Determine the [X, Y] coordinate at the center of the cell enclosing the given text.  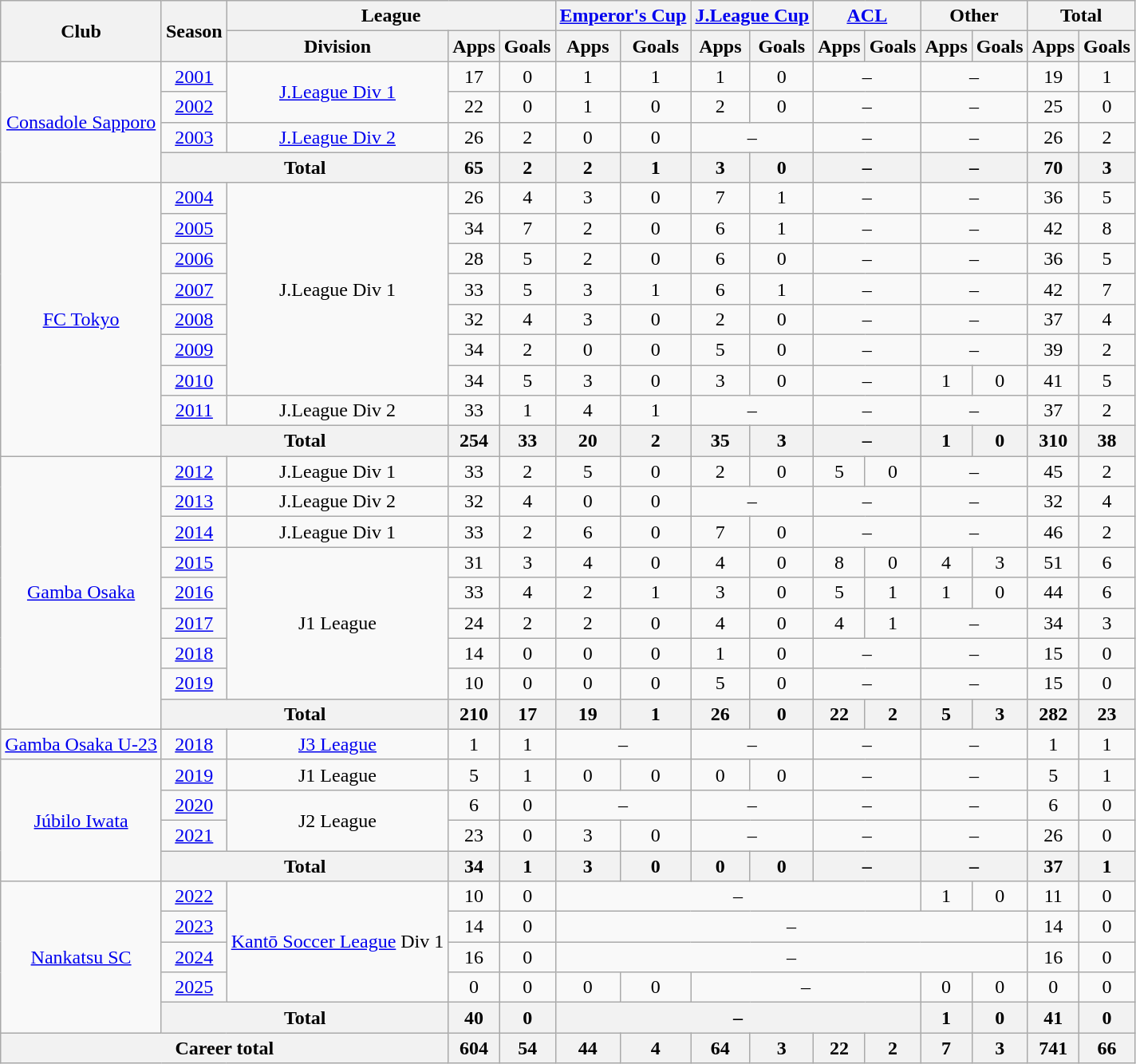
254 [474, 441]
40 [474, 1018]
2008 [194, 319]
Kantō Soccer League Div 1 [337, 942]
Season [194, 31]
2012 [194, 471]
2017 [194, 623]
31 [474, 562]
2021 [194, 835]
64 [720, 1048]
Gamba Osaka U-23 [81, 744]
2025 [194, 987]
11 [1053, 897]
2023 [194, 927]
35 [720, 441]
310 [1053, 441]
38 [1107, 441]
2013 [194, 502]
Consadole Sapporo [81, 122]
2006 [194, 258]
Division [337, 46]
28 [474, 258]
ACL [867, 16]
Other [974, 16]
2020 [194, 805]
45 [1053, 471]
25 [1053, 107]
20 [588, 441]
24 [474, 623]
66 [1107, 1048]
J3 League [337, 744]
70 [1053, 167]
39 [1053, 349]
2005 [194, 228]
46 [1053, 532]
2010 [194, 380]
2015 [194, 562]
282 [1053, 714]
J.League Cup [752, 16]
FC Tokyo [81, 319]
Gamba Osaka [81, 593]
604 [474, 1048]
2016 [194, 593]
2003 [194, 137]
2004 [194, 198]
League [391, 16]
210 [474, 714]
51 [1053, 562]
Club [81, 31]
2014 [194, 532]
2001 [194, 77]
2002 [194, 107]
741 [1053, 1048]
2011 [194, 411]
Career total [225, 1048]
J2 League [337, 820]
2007 [194, 289]
2022 [194, 897]
Emperor's Cup [623, 16]
54 [527, 1048]
2009 [194, 349]
2024 [194, 957]
Nankatsu SC [81, 957]
Júbilo Iwata [81, 820]
65 [474, 167]
